Scan for the cell matching the given text and deliver its [X, Y] coordinate at center. 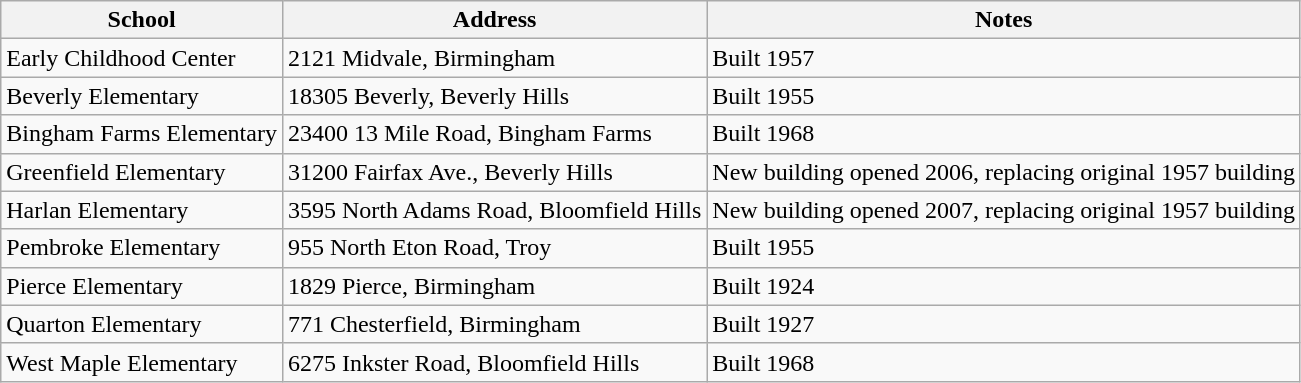
Quarton Elementary [142, 324]
1829 Pierce, Birmingham [494, 286]
Notes [1004, 20]
955 North Eton Road, Troy [494, 248]
New building opened 2007, replacing original 1957 building [1004, 210]
West Maple Elementary [142, 362]
771 Chesterfield, Birmingham [494, 324]
New building opened 2006, replacing original 1957 building [1004, 172]
Built 1924 [1004, 286]
Pembroke Elementary [142, 248]
School [142, 20]
Beverly Elementary [142, 96]
Address [494, 20]
Harlan Elementary [142, 210]
2121 Midvale, Birmingham [494, 58]
31200 Fairfax Ave., Beverly Hills [494, 172]
Bingham Farms Elementary [142, 134]
23400 13 Mile Road, Bingham Farms [494, 134]
6275 Inkster Road, Bloomfield Hills [494, 362]
Built 1927 [1004, 324]
3595 North Adams Road, Bloomfield Hills [494, 210]
Early Childhood Center [142, 58]
Pierce Elementary [142, 286]
Built 1957 [1004, 58]
18305 Beverly, Beverly Hills [494, 96]
Greenfield Elementary [142, 172]
